Return (x, y) of the center of cell containing provided text 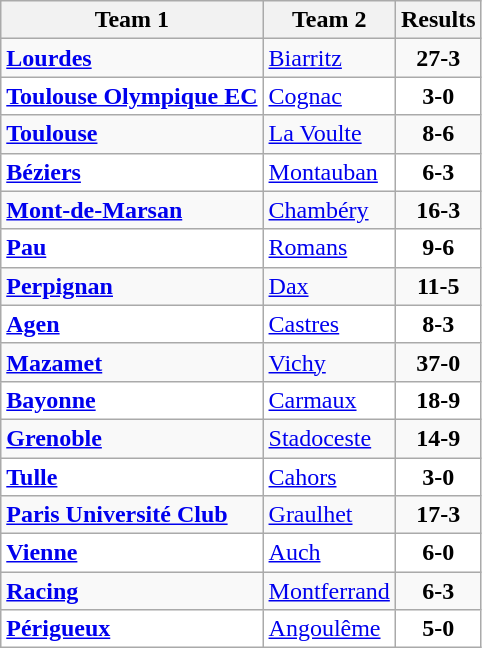
Béziers (132, 172)
La Voulte (329, 134)
18-9 (438, 400)
Toulouse Olympique EC (132, 96)
8-3 (438, 324)
11-5 (438, 286)
Angoulême (329, 629)
9-6 (438, 248)
Mazamet (132, 362)
Grenoble (132, 438)
Mont-de-Marsan (132, 210)
14-9 (438, 438)
Toulouse (132, 134)
Stadoceste (329, 438)
Périgueux (132, 629)
Carmaux (329, 400)
Montauban (329, 172)
8-6 (438, 134)
Lourdes (132, 58)
Cahors (329, 477)
Team 2 (329, 20)
Pau (132, 248)
Romans (329, 248)
Castres (329, 324)
Racing (132, 591)
Agen (132, 324)
16-3 (438, 210)
Results (438, 20)
Team 1 (132, 20)
Paris Université Club (132, 515)
Graulhet (329, 515)
Vienne (132, 553)
27-3 (438, 58)
Cognac (329, 96)
Montferrand (329, 591)
Dax (329, 286)
5-0 (438, 629)
37-0 (438, 362)
Chambéry (329, 210)
Biarritz (329, 58)
Vichy (329, 362)
6-0 (438, 553)
Bayonne (132, 400)
Tulle (132, 477)
Perpignan (132, 286)
Auch (329, 553)
17-3 (438, 515)
